Return the [X, Y] coordinate for the center point of the cell that contains the specified text.  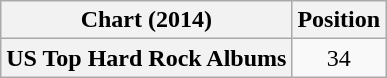
34 [339, 58]
Position [339, 20]
Chart (2014) [146, 20]
US Top Hard Rock Albums [146, 58]
